Detect which cell encompasses the target text, then output its [X, Y] center coordinate. 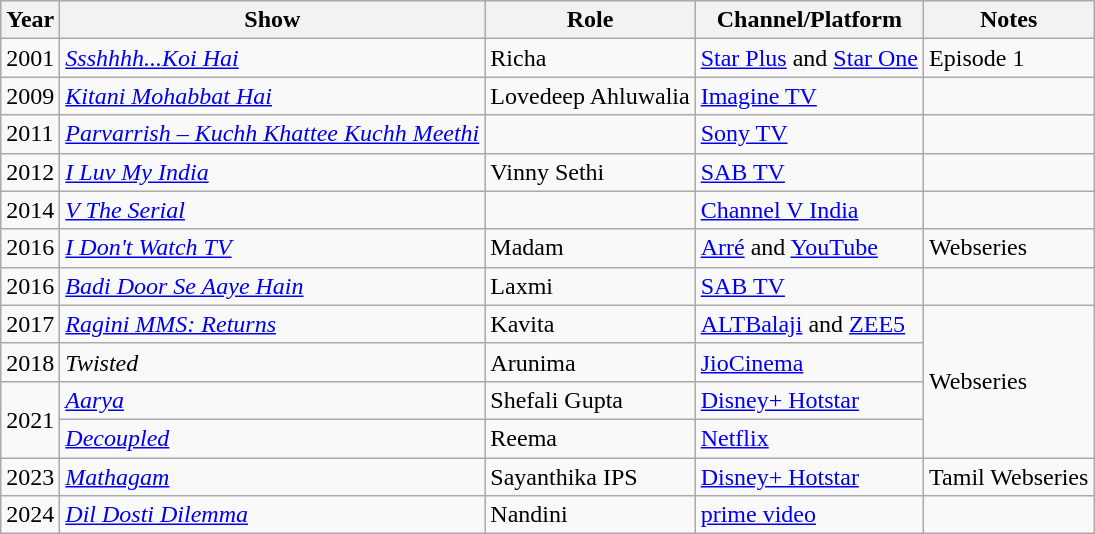
Shefali Gupta [590, 400]
Kitani Mohabbat Hai [272, 96]
Aarya [272, 400]
2011 [30, 134]
Twisted [272, 362]
Richa [590, 58]
Nandini [590, 515]
I Don't Watch TV [272, 248]
Sony TV [809, 134]
Sayanthika IPS [590, 477]
Notes [1009, 20]
Reema [590, 438]
2017 [30, 324]
Netflix [809, 438]
Channel V India [809, 210]
2014 [30, 210]
Episode 1 [1009, 58]
Lovedeep Ahluwalia [590, 96]
2001 [30, 58]
Star Plus and Star One [809, 58]
2018 [30, 362]
Kavita [590, 324]
Year [30, 20]
2009 [30, 96]
ALTBalaji and ZEE5 [809, 324]
Mathagam [272, 477]
prime video [809, 515]
Vinny Sethi [590, 172]
Arunima [590, 362]
Ragini MMS: Returns [272, 324]
Ssshhhh...Koi Hai [272, 58]
Parvarrish – Kuchh Khattee Kuchh Meethi [272, 134]
Tamil Webseries [1009, 477]
JioCinema [809, 362]
Decoupled [272, 438]
2024 [30, 515]
I Luv My India [272, 172]
Role [590, 20]
Laxmi [590, 286]
Channel/Platform [809, 20]
Show [272, 20]
Madam [590, 248]
V The Serial [272, 210]
Arré and YouTube [809, 248]
2012 [30, 172]
2021 [30, 419]
Dil Dosti Dilemma [272, 515]
2023 [30, 477]
Imagine TV [809, 96]
Badi Door Se Aaye Hain [272, 286]
